Return the (X, Y) coordinate for the center point of the cell that contains the specified text.  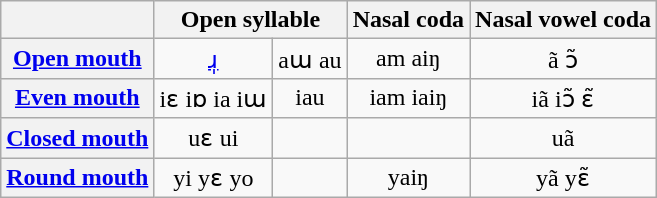
Nasal vowel coda (564, 20)
yi yɛ yo (214, 178)
yaiŋ (408, 178)
yã yɛ̃ (564, 178)
Open mouth (78, 59)
iam iaiŋ (408, 98)
ã ɔ̃ (564, 59)
ɹ̩ (214, 59)
uɛ ui (214, 138)
Nasal coda (408, 20)
uã (564, 138)
aɯ au (310, 59)
iã iɔ̃ ɛ̃ (564, 98)
iɛ iɒ ia iɯ (214, 98)
am aiŋ (408, 59)
Closed mouth (78, 138)
Open syllable (250, 20)
Round mouth (78, 178)
Even mouth (78, 98)
iau (310, 98)
